From the cell containing the given text, extract its center point as [x, y] coordinate. 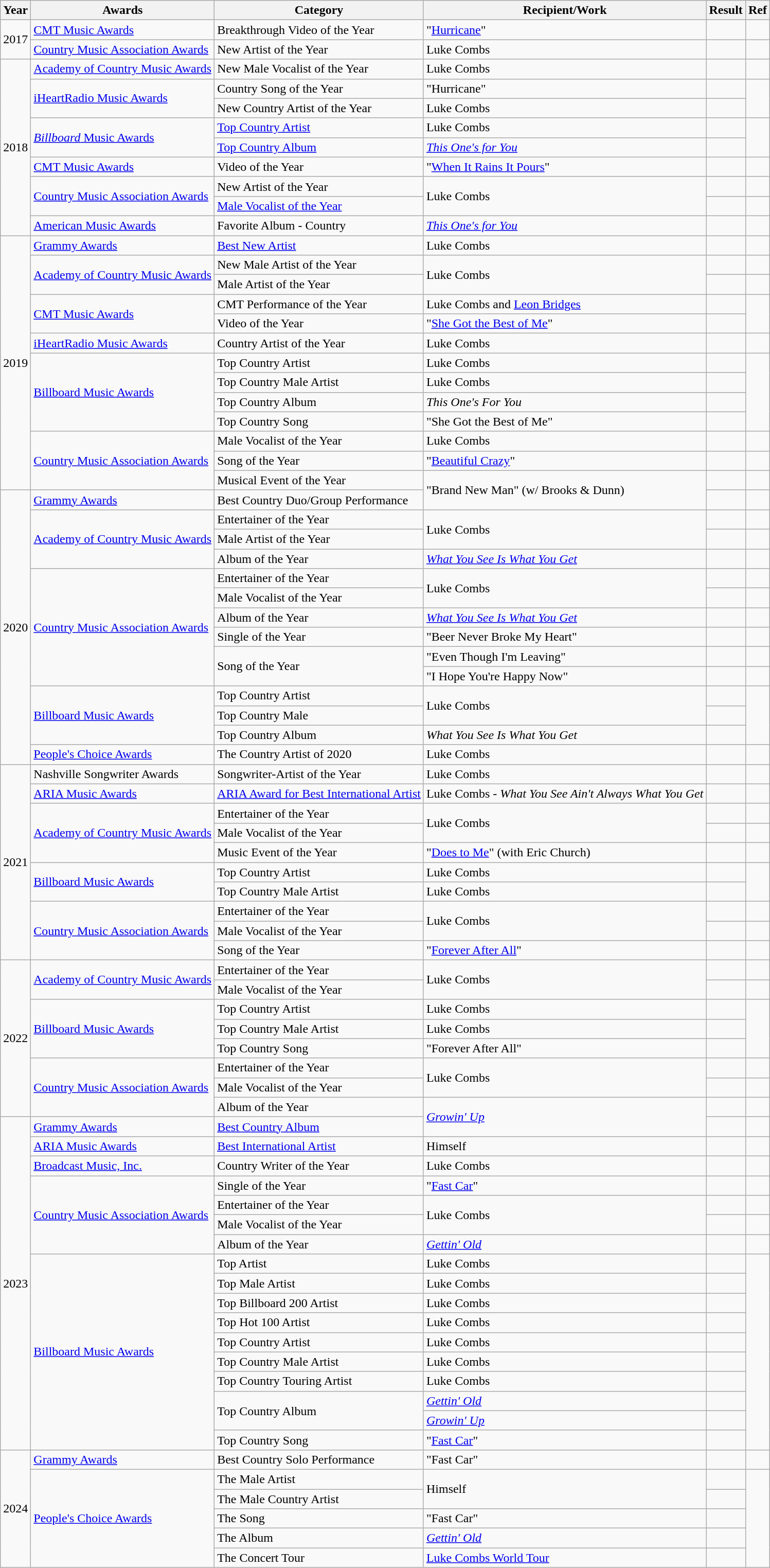
The Country Artist of 2020 [319, 754]
Favorite Album - Country [319, 225]
2019 [15, 363]
Top Male Artist [319, 1283]
Songwriter-Artist of the Year [319, 774]
Top Hot 100 Artist [319, 1323]
New Male Vocalist of the Year [319, 69]
2022 [15, 1038]
This One's For You [565, 402]
Nashville Songwriter Awards [122, 774]
Best Country Duo/Group Performance [319, 500]
2023 [15, 1283]
Country Artist of the Year [319, 343]
The Concert Tour [319, 1558]
"When It Rains It Pours" [565, 167]
Luke Combs World Tour [565, 1558]
Awards [122, 10]
Year [15, 10]
New Male Artist of the Year [319, 265]
2020 [15, 627]
"I Hope You're Happy Now" [565, 676]
Luke Combs - What You See Ain't Always What You Get [565, 794]
American Music Awards [122, 225]
Best New Artist [319, 245]
"Does to Me" (with Eric Church) [565, 852]
2018 [15, 147]
Top Country Touring Artist [319, 1381]
ARIA Award for Best International Artist [319, 794]
Best Country Solo Performance [319, 1459]
Ref [757, 10]
The Album [319, 1538]
Top Artist [319, 1264]
Top Country Male [319, 715]
"Brand New Man" (w/ Brooks & Dunn) [565, 490]
Country Song of the Year [319, 89]
Top Billboard 200 Artist [319, 1303]
Broadcast Music, Inc. [122, 1166]
The Male Country Artist [319, 1499]
Result [726, 10]
CMT Performance of the Year [319, 304]
2021 [15, 862]
The Male Artist [319, 1479]
"Even Though I'm Leaving" [565, 657]
New Country Artist of the Year [319, 108]
Breakthrough Video of the Year [319, 30]
Category [319, 10]
Best Country Album [319, 1126]
"Beer Never Broke My Heart" [565, 637]
The Song [319, 1519]
"Beautiful Crazy" [565, 461]
Country Writer of the Year [319, 1166]
Musical Event of the Year [319, 480]
2024 [15, 1508]
Recipient/Work [565, 10]
Best International Artist [319, 1146]
2017 [15, 40]
Luke Combs and Leon Bridges [565, 304]
Music Event of the Year [319, 852]
